Detect which cell encompasses the target text, then output its (x, y) center coordinate. 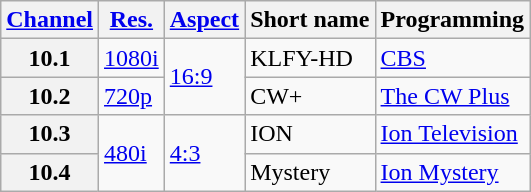
Ion Mystery (452, 172)
10.4 (50, 172)
Res. (132, 20)
10.3 (50, 134)
The CW Plus (452, 96)
CBS (452, 58)
16:9 (204, 77)
KLFY-HD (310, 58)
Ion Television (452, 134)
10.2 (50, 96)
Short name (310, 20)
Aspect (204, 20)
10.1 (50, 58)
480i (132, 153)
Programming (452, 20)
CW+ (310, 96)
4:3 (204, 153)
Mystery (310, 172)
720p (132, 96)
ION (310, 134)
Channel (50, 20)
1080i (132, 58)
